Locate the cell with the specified text and output its [X, Y] center coordinate. 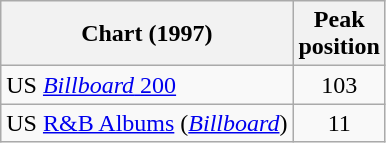
US R&B Albums (Billboard) [147, 123]
US Billboard 200 [147, 85]
11 [339, 123]
Peakposition [339, 34]
Chart (1997) [147, 34]
103 [339, 85]
